Provide the [X, Y] coordinate of the cell's center where the given text is located.  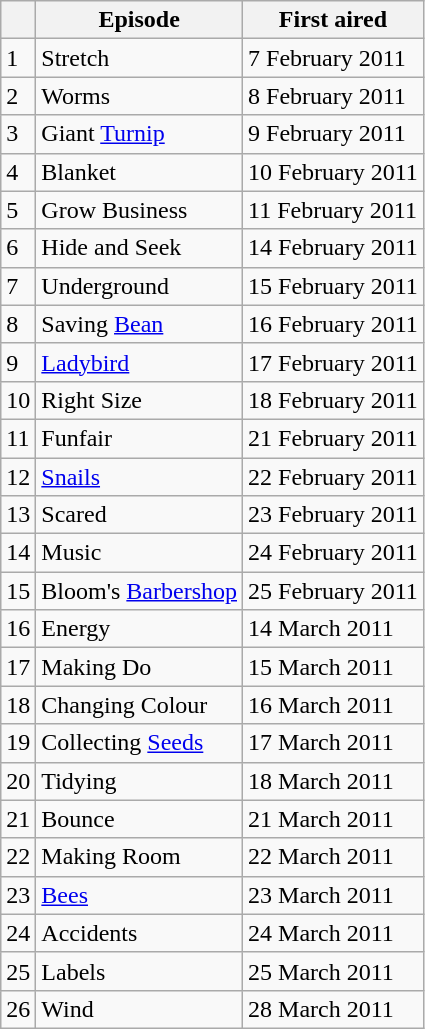
Bounce [140, 819]
6 [18, 248]
Saving Bean [140, 324]
7 [18, 286]
18 February 2011 [334, 400]
16 [18, 629]
16 March 2011 [334, 705]
Ladybird [140, 362]
3 [18, 134]
10 [18, 400]
22 March 2011 [334, 857]
17 March 2011 [334, 743]
24 March 2011 [334, 933]
Scared [140, 515]
Hide and Seek [140, 248]
25 March 2011 [334, 971]
24 [18, 933]
9 February 2011 [334, 134]
Stretch [140, 58]
21 March 2011 [334, 819]
22 [18, 857]
Making Room [140, 857]
21 February 2011 [334, 438]
Giant Turnip [140, 134]
20 [18, 781]
Bloom's Barbershop [140, 591]
Bees [140, 895]
9 [18, 362]
21 [18, 819]
17 [18, 667]
12 [18, 477]
15 February 2011 [334, 286]
Collecting Seeds [140, 743]
First aired [334, 20]
13 [18, 515]
23 February 2011 [334, 515]
Right Size [140, 400]
15 March 2011 [334, 667]
Changing Colour [140, 705]
Labels [140, 971]
Funfair [140, 438]
11 [18, 438]
Making Do [140, 667]
Blanket [140, 172]
23 [18, 895]
25 [18, 971]
Episode [140, 20]
Music [140, 553]
2 [18, 96]
18 March 2011 [334, 781]
14 February 2011 [334, 248]
26 [18, 1009]
16 February 2011 [334, 324]
5 [18, 210]
10 February 2011 [334, 172]
8 [18, 324]
Grow Business [140, 210]
18 [18, 705]
Wind [140, 1009]
7 February 2011 [334, 58]
23 March 2011 [334, 895]
11 February 2011 [334, 210]
14 [18, 553]
Accidents [140, 933]
25 February 2011 [334, 591]
14 March 2011 [334, 629]
Tidying [140, 781]
24 February 2011 [334, 553]
15 [18, 591]
8 February 2011 [334, 96]
Underground [140, 286]
1 [18, 58]
Worms [140, 96]
17 February 2011 [334, 362]
Snails [140, 477]
22 February 2011 [334, 477]
Energy [140, 629]
4 [18, 172]
28 March 2011 [334, 1009]
19 [18, 743]
